Locate the cell with the specified text and output its [X, Y] center coordinate. 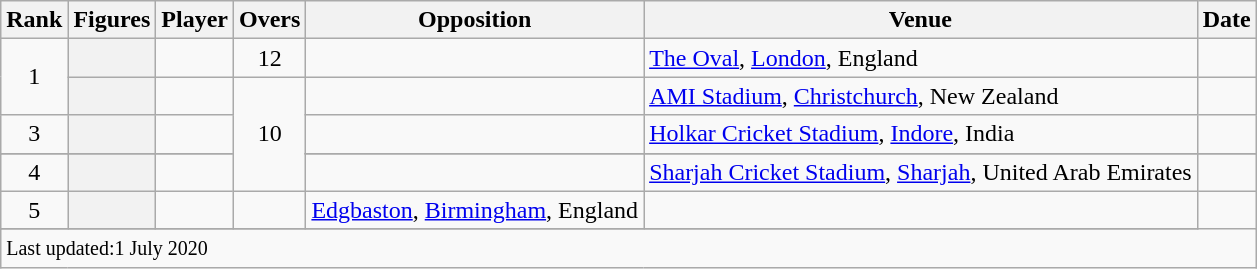
Rank [34, 20]
5 [34, 210]
Last updated:1 July 2020 [629, 248]
4 [34, 172]
Figures [112, 20]
AMI Stadium, Christchurch, New Zealand [921, 96]
Edgbaston, Birmingham, England [475, 210]
Venue [921, 20]
Holkar Cricket Stadium, Indore, India [921, 134]
Date [1226, 20]
Sharjah Cricket Stadium, Sharjah, United Arab Emirates [921, 172]
The Oval, London, England [921, 58]
Opposition [475, 20]
Overs [270, 20]
3 [34, 134]
12 [270, 58]
Player [195, 20]
10 [270, 134]
1 [34, 77]
